Return the (X, Y) coordinate for the center point of the cell that contains the specified text.  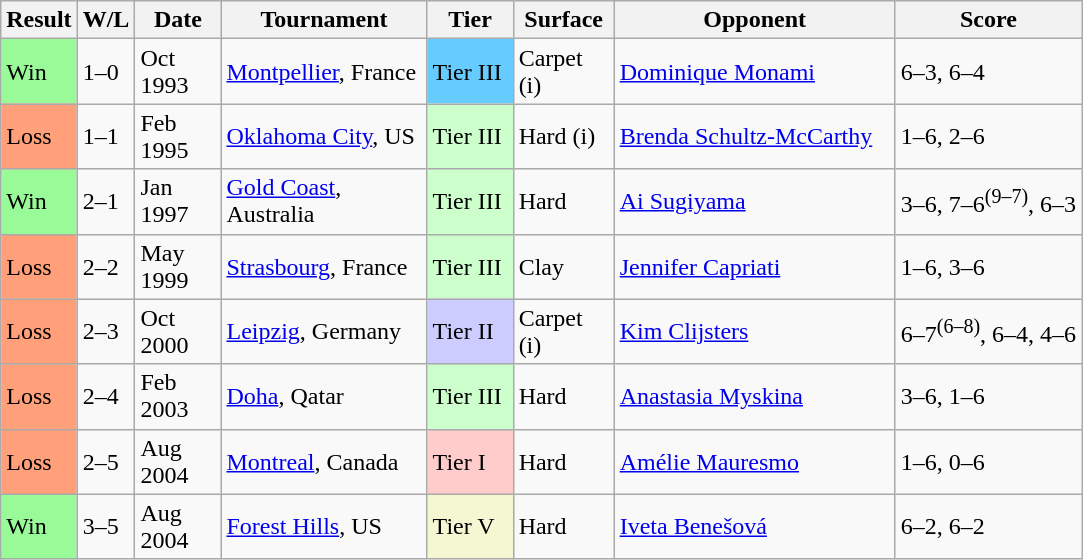
Doha, Qatar (324, 396)
Tier II (470, 332)
Oct 2000 (178, 332)
Tier I (470, 462)
2–5 (106, 462)
6–3, 6–4 (988, 72)
1–6, 2–6 (988, 136)
3–6, 1–6 (988, 396)
1–1 (106, 136)
Tier V (470, 526)
Oct 1993 (178, 72)
Amélie Mauresmo (754, 462)
2–2 (106, 266)
2–4 (106, 396)
Forest Hills, US (324, 526)
Tournament (324, 20)
1–0 (106, 72)
Ai Sugiyama (754, 202)
Kim Clijsters (754, 332)
Montpellier, France (324, 72)
Dominique Monami (754, 72)
Feb 2003 (178, 396)
3–5 (106, 526)
2–1 (106, 202)
Surface (564, 20)
Score (988, 20)
6–2, 6–2 (988, 526)
Leipzig, Germany (324, 332)
6–7(6–8), 6–4, 4–6 (988, 332)
3–6, 7–6(9–7), 6–3 (988, 202)
Brenda Schultz-McCarthy (754, 136)
Clay (564, 266)
1–6, 3–6 (988, 266)
W/L (106, 20)
Oklahoma City, US (324, 136)
Gold Coast, Australia (324, 202)
Iveta Benešová (754, 526)
Feb 1995 (178, 136)
Tier (470, 20)
1–6, 0–6 (988, 462)
2–3 (106, 332)
Opponent (754, 20)
Hard (i) (564, 136)
Montreal, Canada (324, 462)
Jan 1997 (178, 202)
Jennifer Capriati (754, 266)
Anastasia Myskina (754, 396)
May 1999 (178, 266)
Result (39, 20)
Date (178, 20)
Strasbourg, France (324, 266)
